Output the (X, Y) coordinate of the center of the cell containing the given text.  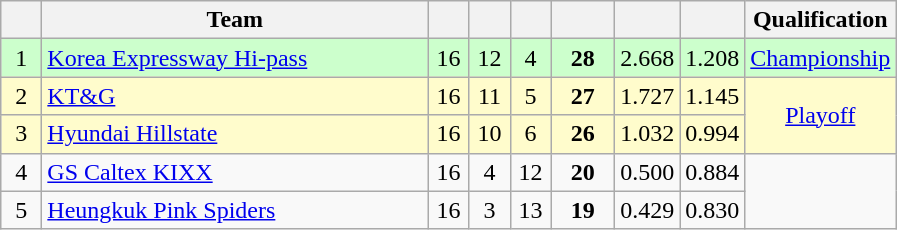
Hyundai Hillstate (235, 134)
0.994 (712, 134)
10 (490, 134)
Qualification (820, 20)
0.830 (712, 210)
0.884 (712, 172)
0.429 (648, 210)
Team (235, 20)
20 (583, 172)
2 (22, 96)
Championship (820, 58)
0.500 (648, 172)
6 (530, 134)
KT&G (235, 96)
19 (583, 210)
1.727 (648, 96)
1 (22, 58)
1.032 (648, 134)
GS Caltex KIXX (235, 172)
Heungkuk Pink Spiders (235, 210)
Playoff (820, 115)
26 (583, 134)
1.208 (712, 58)
28 (583, 58)
1.145 (712, 96)
11 (490, 96)
13 (530, 210)
Korea Expressway Hi-pass (235, 58)
27 (583, 96)
2.668 (648, 58)
